Pinpoint the cell where the given text exists, returning its [x, y] midpoint coordinate. 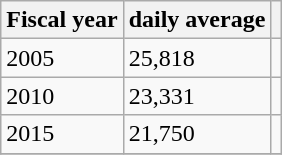
23,331 [197, 96]
21,750 [197, 134]
2010 [62, 96]
daily average [197, 20]
Fiscal year [62, 20]
25,818 [197, 58]
2015 [62, 134]
2005 [62, 58]
